Identify which cell holds the provided text, then report its [x, y] central coordinate. 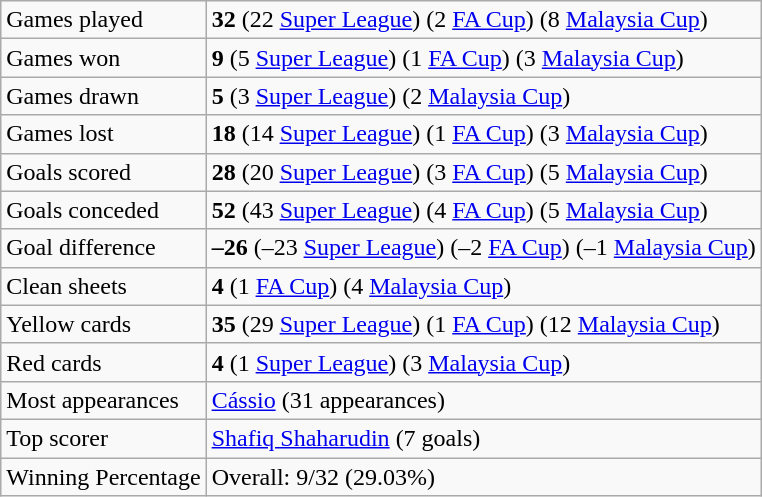
4 (1 Super League) (3 Malaysia Cup) [484, 362]
Top scorer [104, 438]
52 (43 Super League) (4 FA Cup) (5 Malaysia Cup) [484, 210]
9 (5 Super League) (1 FA Cup) (3 Malaysia Cup) [484, 58]
32 (22 Super League) (2 FA Cup) (8 Malaysia Cup) [484, 20]
5 (3 Super League) (2 Malaysia Cup) [484, 96]
Goal difference [104, 248]
35 (29 Super League) (1 FA Cup) (12 Malaysia Cup) [484, 324]
–26 (–23 Super League) (–2 FA Cup) (–1 Malaysia Cup) [484, 248]
Games lost [104, 134]
Overall: 9/32 (29.03%) [484, 477]
Red cards [104, 362]
Games played [104, 20]
Goals conceded [104, 210]
28 (20 Super League) (3 FA Cup) (5 Malaysia Cup) [484, 172]
Most appearances [104, 400]
Goals scored [104, 172]
Games drawn [104, 96]
Shafiq Shaharudin (7 goals) [484, 438]
Games won [104, 58]
Winning Percentage [104, 477]
Yellow cards [104, 324]
Cássio (31 appearances) [484, 400]
4 (1 FA Cup) (4 Malaysia Cup) [484, 286]
Clean sheets [104, 286]
18 (14 Super League) (1 FA Cup) (3 Malaysia Cup) [484, 134]
